Provide the [x, y] coordinate of the cell's center where the given text is located.  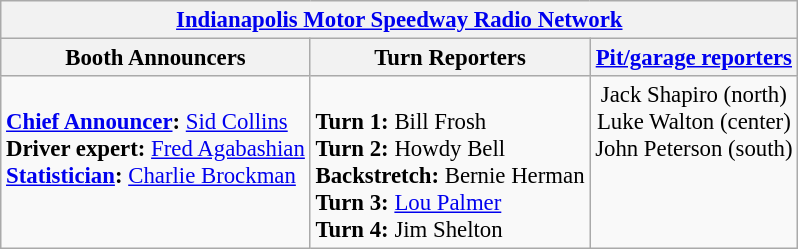
Pit/garage reporters [694, 58]
Turn Reporters [450, 58]
Indianapolis Motor Speedway Radio Network [400, 20]
Turn 1: Bill Frosh Turn 2: Howdy Bell Backstretch: Bernie Herman Turn 3: Lou Palmer Turn 4: Jim Shelton [450, 162]
Chief Announcer: Sid Collins Driver expert: Fred Agabashian Statistician: Charlie Brockman [156, 162]
Booth Announcers [156, 58]
Jack Shapiro (north)Luke Walton (center)John Peterson (south) [694, 162]
